Locate the cell with the specified text and output its (x, y) center coordinate. 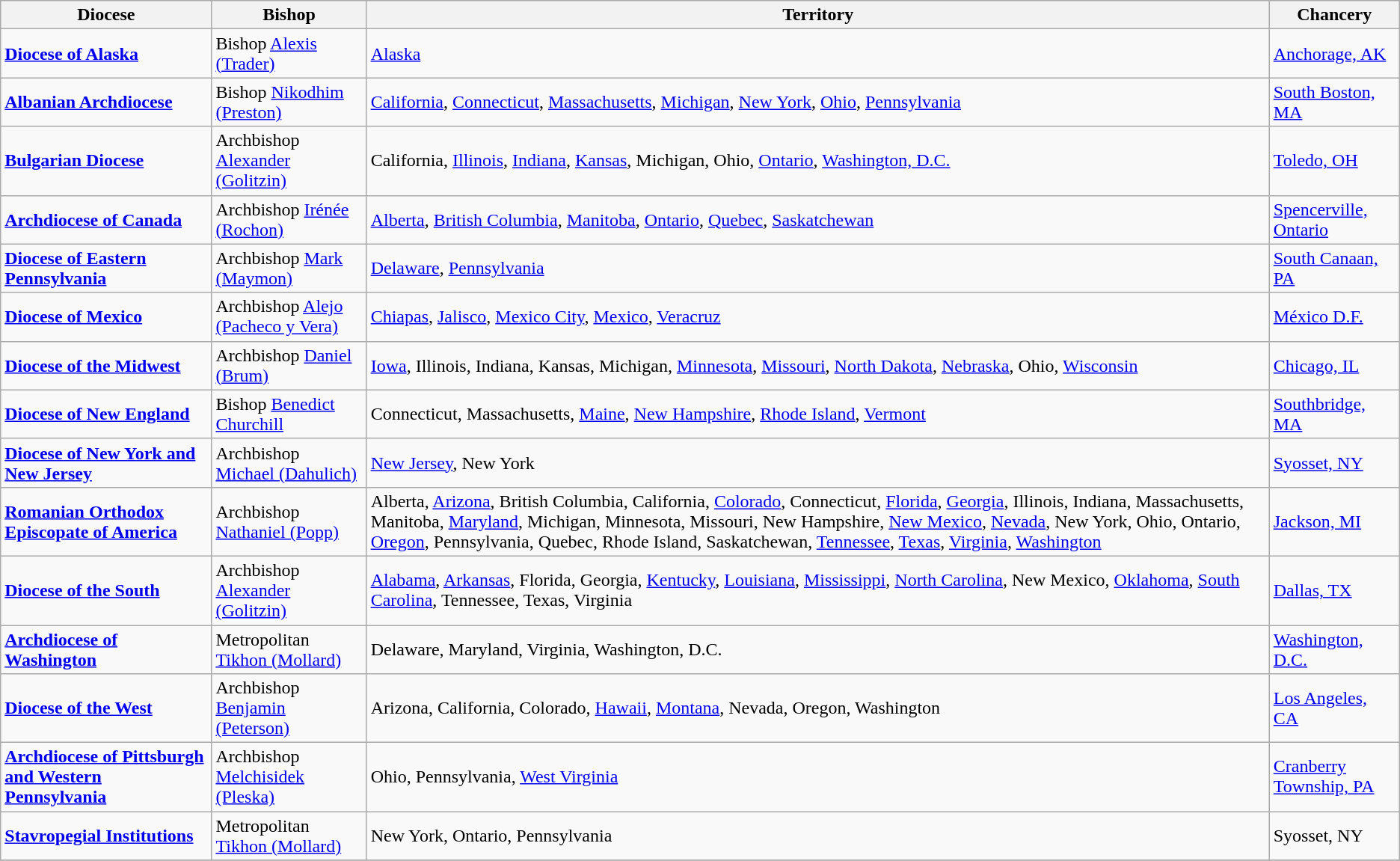
Los Angeles, CA (1334, 708)
Diocese of New England (106, 414)
Archdiocese of Washington (106, 649)
Territory (818, 15)
Arizona, California, Colorado, Hawaii, Montana, Nevada, Oregon, Washington (818, 708)
California, Illinois, Indiana, Kansas, Michigan, Ohio, Ontario, Washington, D.C. (818, 161)
Stavropegial Institutions (106, 836)
Ohio, Pennsylvania, West Virginia (818, 777)
Bishop Alexis (Trader) (289, 54)
México D.F. (1334, 317)
Archdiocese of Pittsburgh and Western Pennsylvania (106, 777)
Diocese of the Midwest (106, 365)
Spencerville, Ontario (1334, 220)
New York, Ontario, Pennsylvania (818, 836)
Iowa, Illinois, Indiana, Kansas, Michigan, Minnesota, Missouri, North Dakota, Nebraska, Ohio, Wisconsin (818, 365)
Connecticut, Massachusetts, Maine, New Hampshire, Rhode Island, Vermont (818, 414)
Chicago, IL (1334, 365)
Bulgarian Diocese (106, 161)
Anchorage, AK (1334, 54)
Diocese of New York and New Jersey (106, 462)
Diocese of Mexico (106, 317)
Archbishop Irénée (Rochon) (289, 220)
Delaware, Pennsylvania (818, 268)
Archbishop Melchisidek (Pleska) (289, 777)
Diocese of Alaska (106, 54)
Washington, D.C. (1334, 649)
Toledo, OH (1334, 161)
South Boston, MA (1334, 102)
Bishop Benedict Churchill (289, 414)
Romanian Orthodox Episcopate of America (106, 521)
Bishop Nikodhim (Preston) (289, 102)
Chancery (1334, 15)
Cranberry Township, PA (1334, 777)
Diocese of Eastern Pennsylvania (106, 268)
Diocese of the West (106, 708)
Diocese (106, 15)
Archdiocese of Canada (106, 220)
Chiapas, Jalisco, Mexico City, Mexico, Veracruz (818, 317)
Archbishop Alejo (Pacheco y Vera) (289, 317)
Southbridge, MA (1334, 414)
Alberta, British Columbia, Manitoba, Ontario, Quebec, Saskatchewan (818, 220)
Archbishop Mark (Maymon) (289, 268)
Alaska (818, 54)
Archbishop Benjamin (Peterson) (289, 708)
South Canaan, PA (1334, 268)
Diocese of the South (106, 590)
Archbishop Nathaniel (Popp) (289, 521)
Jackson, MI (1334, 521)
California, Connecticut, Massachusetts, Michigan, New York, Ohio, Pennsylvania (818, 102)
Archbishop Michael (Dahulich) (289, 462)
Delaware, Maryland, Virginia, Washington, D.C. (818, 649)
Dallas, TX (1334, 590)
Archbishop Daniel (Brum) (289, 365)
Bishop (289, 15)
New Jersey, New York (818, 462)
Albanian Archdiocese (106, 102)
